Return the (X, Y) coordinate for the center point of the cell that contains the specified text.  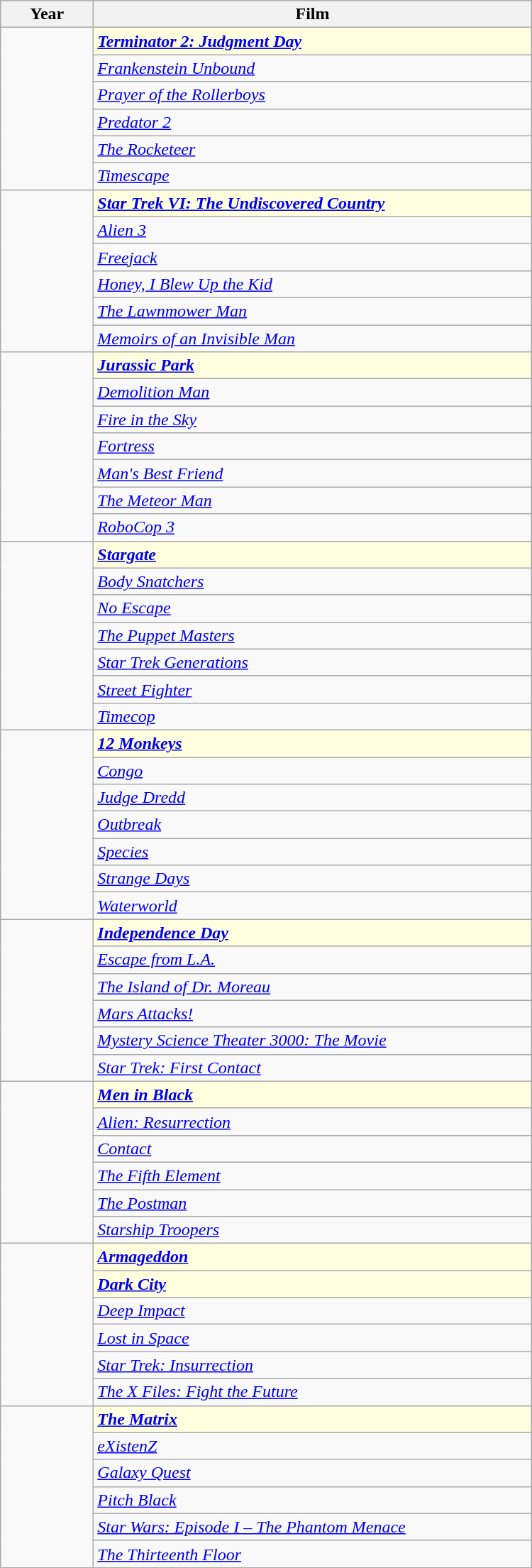
Terminator 2: Judgment Day (312, 41)
The Lawnmower Man (312, 311)
Fire in the Sky (312, 420)
Memoirs of an Invisible Man (312, 339)
Pitch Black (312, 1500)
Film (312, 14)
Mystery Science Theater 3000: The Movie (312, 1041)
The Thirteenth Floor (312, 1554)
The Fifth Element (312, 1175)
Starship Troopers (312, 1230)
The Rocketeer (312, 149)
Mars Attacks! (312, 1014)
Street Fighter (312, 689)
Outbreak (312, 825)
Freejack (312, 257)
Alien: Resurrection (312, 1122)
The Postman (312, 1203)
The Island of Dr. Moreau (312, 987)
Judge Dredd (312, 798)
Contact (312, 1148)
eXistenZ (312, 1446)
The Meteor Man (312, 500)
Independence Day (312, 933)
Escape from L.A. (312, 960)
Timescape (312, 176)
Predator 2 (312, 122)
Frankenstein Unbound (312, 68)
Alien 3 (312, 230)
Waterworld (312, 906)
Men in Black (312, 1095)
Deep Impact (312, 1311)
Demolition Man (312, 393)
Dark City (312, 1284)
Star Trek VI: The Undiscovered Country (312, 203)
No Escape (312, 608)
Armageddon (312, 1257)
Stargate (312, 554)
12 Monkeys (312, 743)
Year (47, 14)
Fortress (312, 446)
Galaxy Quest (312, 1473)
Body Snatchers (312, 581)
Man's Best Friend (312, 473)
Species (312, 852)
Honey, I Blew Up the Kid (312, 284)
The Matrix (312, 1419)
Lost in Space (312, 1338)
The X Files: Fight the Future (312, 1392)
Timecop (312, 716)
Congo (312, 770)
Strange Days (312, 879)
Star Trek: First Contact (312, 1068)
Prayer of the Rollerboys (312, 95)
The Puppet Masters (312, 635)
RoboCop 3 (312, 527)
Star Trek Generations (312, 662)
Star Wars: Episode I – The Phantom Menace (312, 1527)
Jurassic Park (312, 366)
Star Trek: Insurrection (312, 1365)
